Capture the cell that displays the provided text and extract its [x, y] central coordinate. 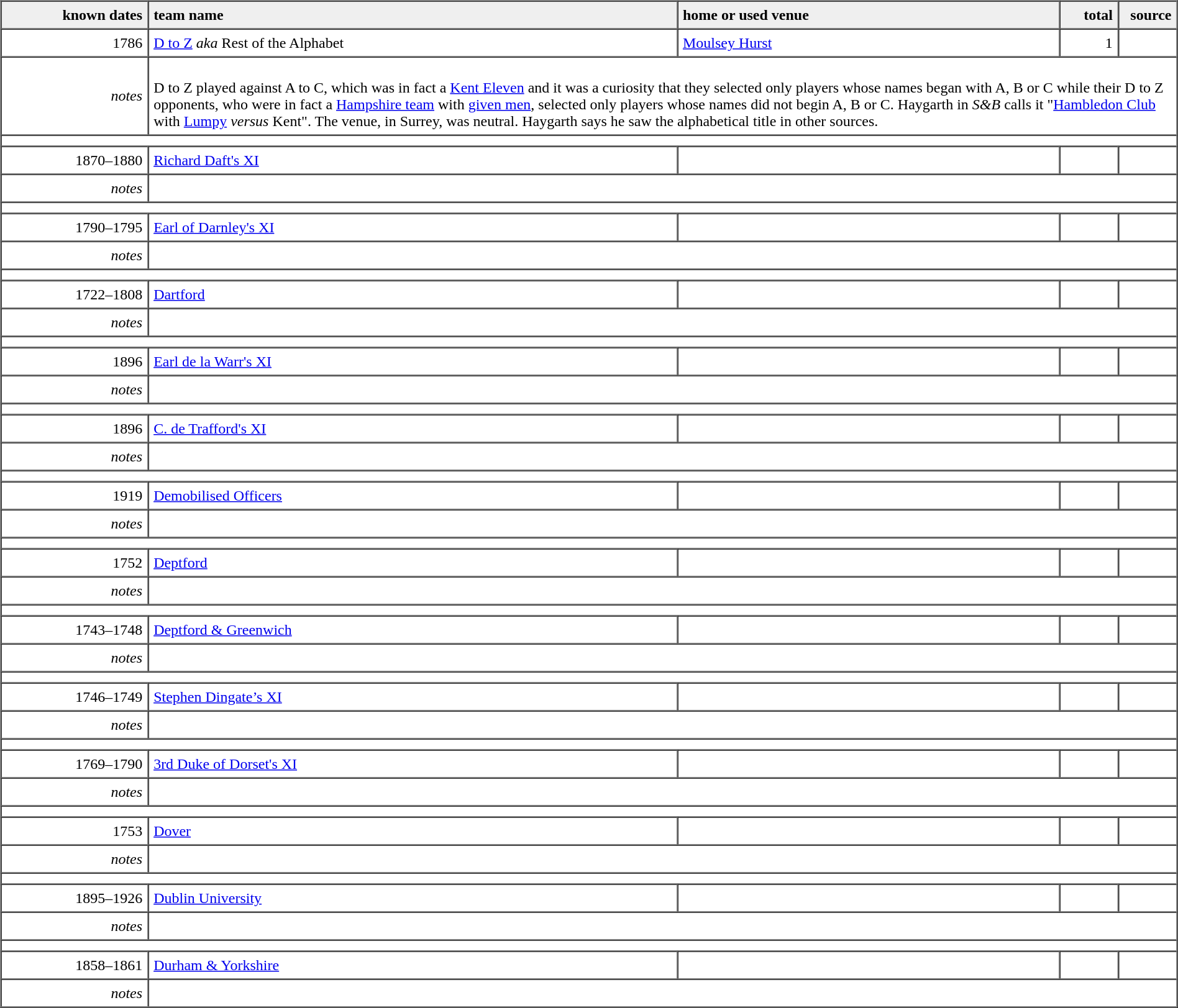
1790–1795 [75, 227]
1786 [75, 42]
home or used venue [869, 15]
source [1148, 15]
Stephen Dingate’s XI [413, 697]
1769–1790 [75, 764]
1870–1880 [75, 160]
1 [1089, 42]
team name [413, 15]
1752 [75, 563]
1722–1808 [75, 294]
Earl de la Warr's XI [413, 361]
Richard Daft's XI [413, 160]
1895–1926 [75, 898]
Dover [413, 831]
1753 [75, 831]
total [1089, 15]
1919 [75, 496]
Dublin University [413, 898]
3rd Duke of Dorset's XI [413, 764]
1746–1749 [75, 697]
Durham & Yorkshire [413, 965]
Dartford [413, 294]
Demobilised Officers [413, 496]
Moulsey Hurst [869, 42]
1858–1861 [75, 965]
Deptford & Greenwich [413, 630]
C. de Trafford's XI [413, 429]
known dates [75, 15]
D to Z aka Rest of the Alphabet [413, 42]
1743–1748 [75, 630]
Earl of Darnley's XI [413, 227]
Deptford [413, 563]
